Search for the cell housing the specified text and yield its (x, y) center coordinate. 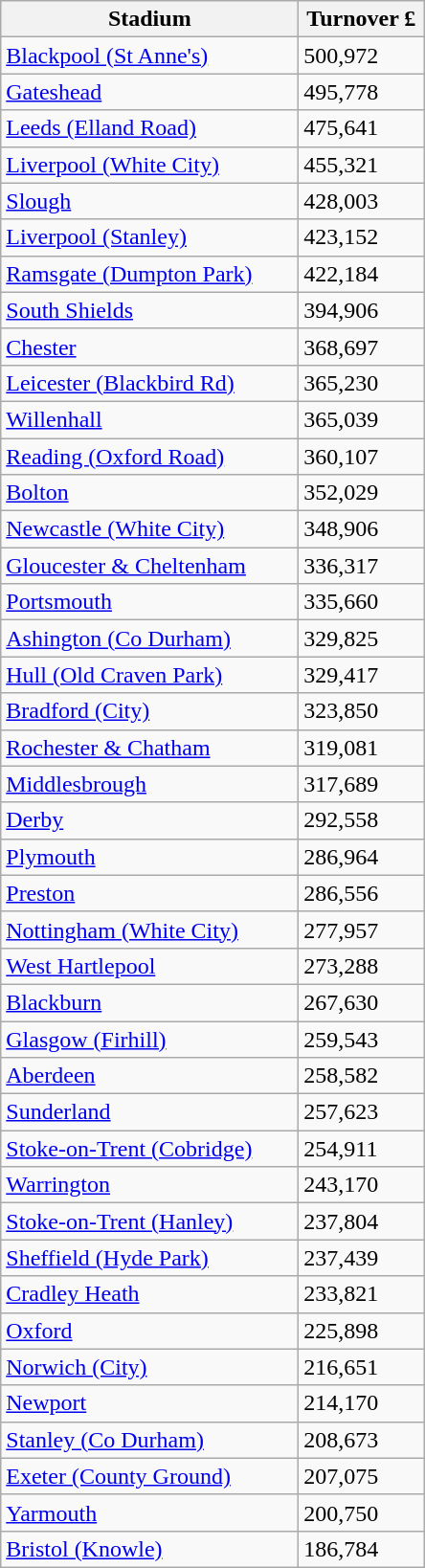
495,778 (362, 92)
Stoke-on-Trent (Cobridge) (149, 1149)
Portsmouth (149, 602)
Chester (149, 347)
Newcastle (White City) (149, 529)
216,651 (362, 1367)
352,029 (362, 493)
237,804 (362, 1221)
Gloucester & Cheltenham (149, 566)
Gateshead (149, 92)
365,230 (362, 383)
Glasgow (Firhill) (149, 1039)
259,543 (362, 1039)
Sheffield (Hyde Park) (149, 1258)
Rochester & Chatham (149, 748)
323,850 (362, 711)
335,660 (362, 602)
Ashington (Co Durham) (149, 638)
200,750 (362, 1512)
Oxford (149, 1331)
267,630 (362, 1002)
428,003 (362, 201)
Willenhall (149, 419)
Blackburn (149, 1002)
475,641 (362, 128)
286,964 (362, 857)
Warrington (149, 1185)
455,321 (362, 165)
186,784 (362, 1549)
365,039 (362, 419)
317,689 (362, 784)
Ramsgate (Dumpton Park) (149, 274)
292,558 (362, 820)
Derby (149, 820)
Reading (Oxford Road) (149, 457)
214,170 (362, 1403)
Bradford (City) (149, 711)
Preston (149, 893)
329,825 (362, 638)
319,081 (362, 748)
423,152 (362, 237)
329,417 (362, 675)
Exeter (County Ground) (149, 1476)
360,107 (362, 457)
Hull (Old Craven Park) (149, 675)
237,439 (362, 1258)
348,906 (362, 529)
257,623 (362, 1112)
Plymouth (149, 857)
Sunderland (149, 1112)
Bristol (Knowle) (149, 1549)
Norwich (City) (149, 1367)
258,582 (362, 1076)
243,170 (362, 1185)
Leicester (Blackbird Rd) (149, 383)
368,697 (362, 347)
Blackpool (St Anne's) (149, 56)
Cradley Heath (149, 1294)
225,898 (362, 1331)
Yarmouth (149, 1512)
Bolton (149, 493)
207,075 (362, 1476)
336,317 (362, 566)
273,288 (362, 966)
208,673 (362, 1440)
233,821 (362, 1294)
Stoke-on-Trent (Hanley) (149, 1221)
Middlesbrough (149, 784)
Newport (149, 1403)
Stadium (149, 19)
South Shields (149, 310)
Nottingham (White City) (149, 930)
Stanley (Co Durham) (149, 1440)
Liverpool (White City) (149, 165)
286,556 (362, 893)
Aberdeen (149, 1076)
Turnover £ (362, 19)
West Hartlepool (149, 966)
Leeds (Elland Road) (149, 128)
277,957 (362, 930)
Slough (149, 201)
500,972 (362, 56)
Liverpool (Stanley) (149, 237)
422,184 (362, 274)
254,911 (362, 1149)
394,906 (362, 310)
